Return the [x, y] coordinate for the center point of the cell that contains the specified text.  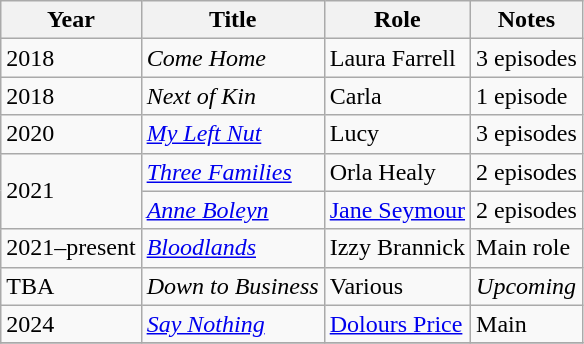
Orla Healy [397, 172]
Dolours Price [397, 324]
Jane Seymour [397, 210]
Down to Business [232, 286]
Carla [397, 96]
Role [397, 20]
Three Families [232, 172]
Next of Kin [232, 96]
Anne Boleyn [232, 210]
Come Home [232, 58]
Main [527, 324]
2020 [71, 134]
Title [232, 20]
Year [71, 20]
1 episode [527, 96]
2021 [71, 191]
Laura Farrell [397, 58]
Various [397, 286]
2021–present [71, 248]
Lucy [397, 134]
2024 [71, 324]
My Left Nut [232, 134]
Say Nothing [232, 324]
Main role [527, 248]
Upcoming [527, 286]
Izzy Brannick [397, 248]
TBA [71, 286]
Bloodlands [232, 248]
Notes [527, 20]
